Pinpoint the cell where the given text exists, returning its [x, y] midpoint coordinate. 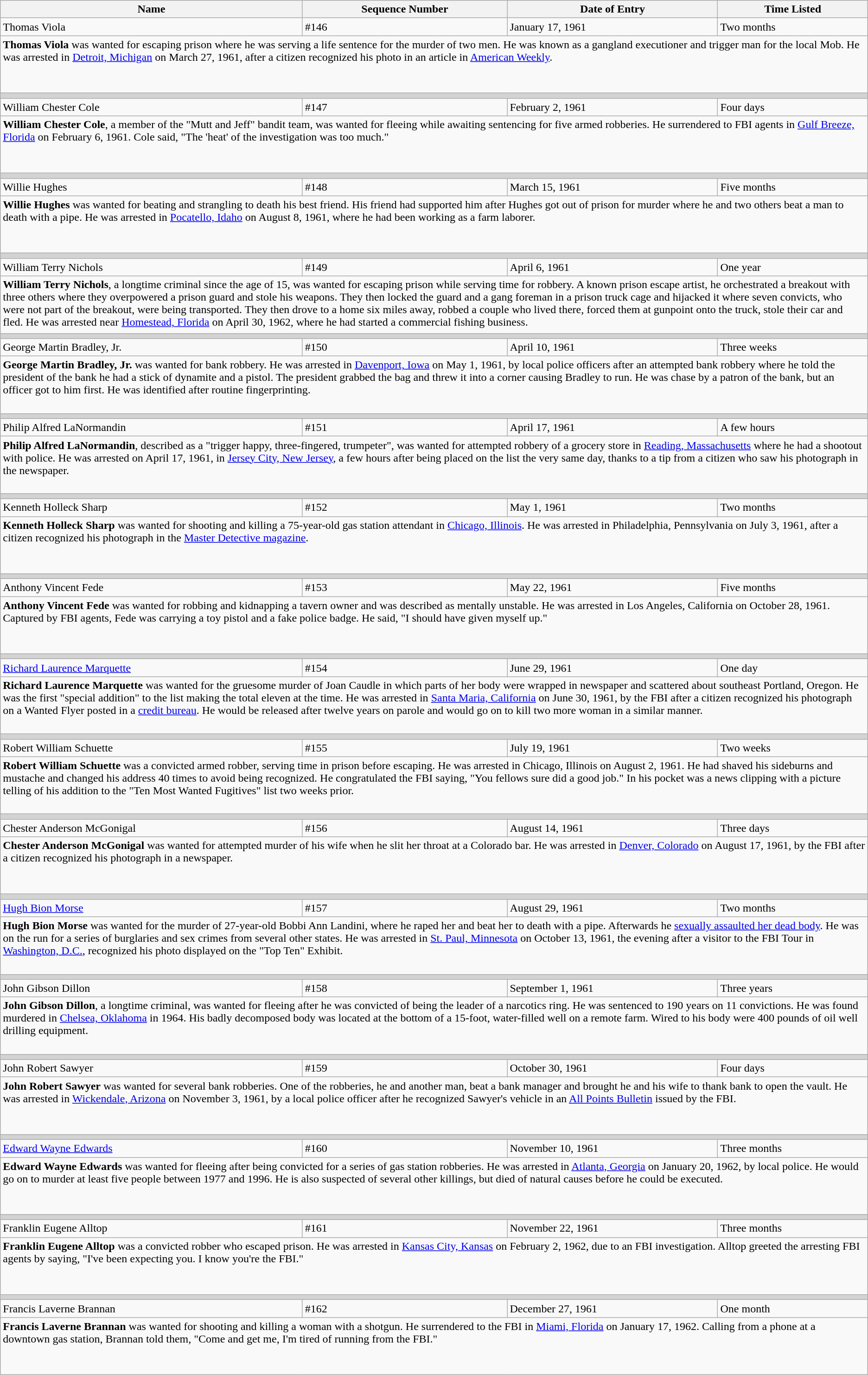
#159 [405, 1068]
A few hours [793, 427]
George Martin Bradley, Jr. [151, 347]
#147 [405, 107]
July 19, 1961 [613, 748]
#151 [405, 427]
Franklin Eugene Alltop [151, 1228]
Time Listed [793, 9]
April 17, 1961 [613, 427]
Philip Alfred LaNormandin [151, 427]
One month [793, 1309]
August 29, 1961 [613, 908]
June 29, 1961 [613, 668]
#158 [405, 988]
Chester Anderson McGonigal [151, 828]
#155 [405, 748]
Three weeks [793, 347]
January 17, 1961 [613, 27]
#150 [405, 347]
One year [793, 267]
Robert William Schuette [151, 748]
March 15, 1961 [613, 187]
#154 [405, 668]
Anthony Vincent Fede [151, 588]
August 14, 1961 [613, 828]
Thomas Viola [151, 27]
John Gibson Dillon [151, 988]
December 27, 1961 [613, 1309]
#161 [405, 1228]
Hugh Bion Morse [151, 908]
#146 [405, 27]
Date of Entry [613, 9]
April 10, 1961 [613, 347]
Name [151, 9]
Willie Hughes [151, 187]
#156 [405, 828]
Edward Wayne Edwards [151, 1148]
Two weeks [793, 748]
#162 [405, 1309]
Francis Laverne Brannan [151, 1309]
February 2, 1961 [613, 107]
May 1, 1961 [613, 508]
John Robert Sawyer [151, 1068]
#160 [405, 1148]
Kenneth Holleck Sharp [151, 508]
November 10, 1961 [613, 1148]
#148 [405, 187]
November 22, 1961 [613, 1228]
Richard Laurence Marquette [151, 668]
#153 [405, 588]
William Chester Cole [151, 107]
One day [793, 668]
Three years [793, 988]
William Terry Nichols [151, 267]
#152 [405, 508]
#157 [405, 908]
September 1, 1961 [613, 988]
April 6, 1961 [613, 267]
Sequence Number [405, 9]
October 30, 1961 [613, 1068]
#149 [405, 267]
Three days [793, 828]
May 22, 1961 [613, 588]
